Provide the (x, y) coordinate of the cell's center where the given text is located.  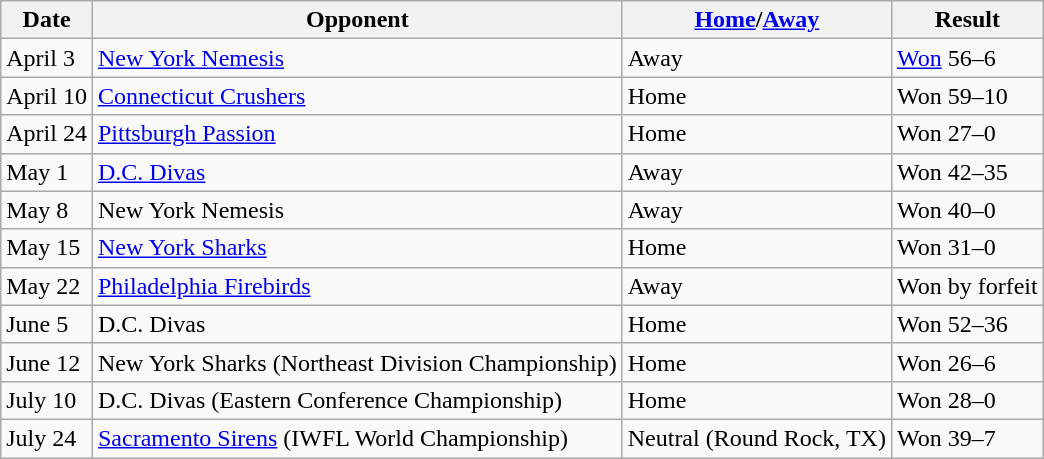
Pittsburgh Passion (357, 134)
New York Sharks (Northeast Division Championship) (357, 362)
April 24 (47, 134)
Neutral (Round Rock, TX) (756, 438)
Won 28–0 (967, 400)
May 22 (47, 286)
Won 42–35 (967, 172)
July 24 (47, 438)
D.C. Divas (Eastern Conference Championship) (357, 400)
Result (967, 20)
July 10 (47, 400)
Won 56–6 (967, 58)
Connecticut Crushers (357, 96)
Won 39–7 (967, 438)
Won 27–0 (967, 134)
Won 26–6 (967, 362)
Won 52–36 (967, 324)
Opponent (357, 20)
June 12 (47, 362)
June 5 (47, 324)
April 3 (47, 58)
Home/Away (756, 20)
Won by forfeit (967, 286)
Won 59–10 (967, 96)
Date (47, 20)
May 8 (47, 210)
Philadelphia Firebirds (357, 286)
May 1 (47, 172)
May 15 (47, 248)
Won 40–0 (967, 210)
Won 31–0 (967, 248)
New York Sharks (357, 248)
April 10 (47, 96)
Sacramento Sirens (IWFL World Championship) (357, 438)
